Return the [X, Y] coordinate for the center point of the cell that contains the specified text.  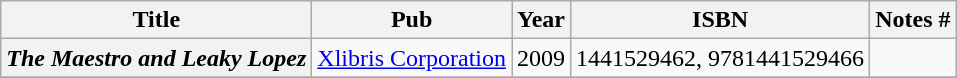
Title [156, 20]
Year [542, 20]
2009 [542, 58]
The Maestro and Leaky Lopez [156, 58]
1441529462, 9781441529466 [720, 58]
Pub [412, 20]
ISBN [720, 20]
Notes # [913, 20]
Xlibris Corporation [412, 58]
